Find where the given text appears and provide that cell's center as [X, Y] coordinate. 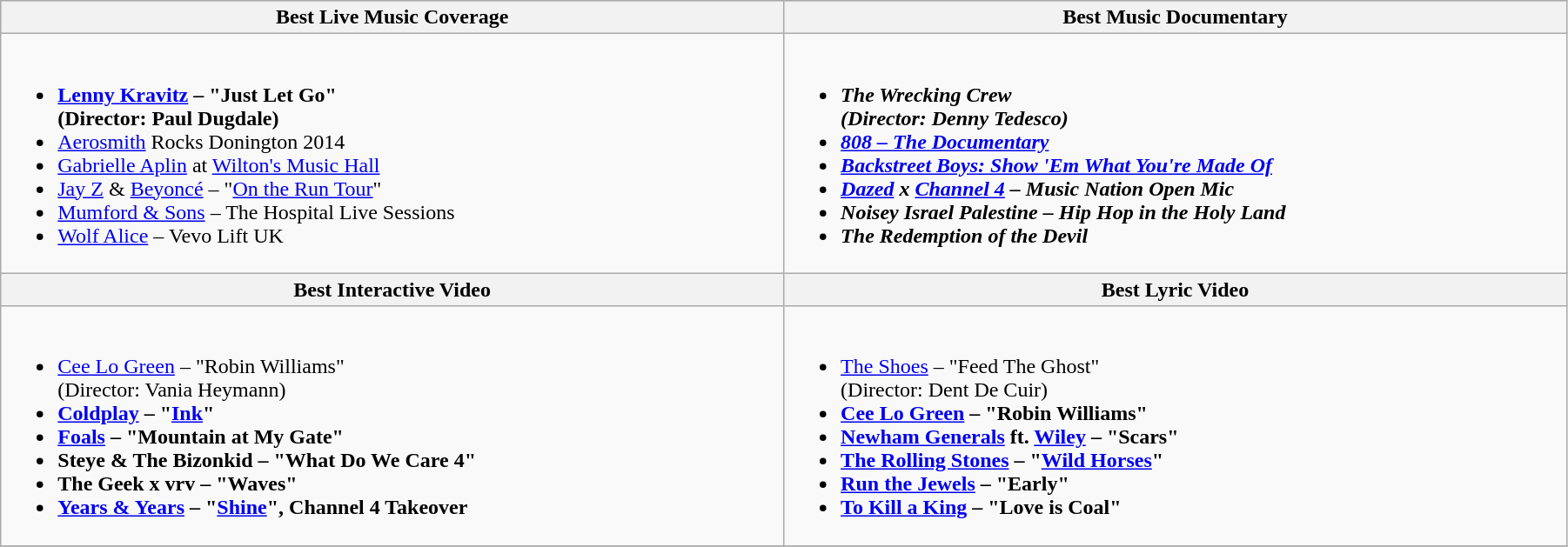
Best Music Documentary [1176, 17]
Best Live Music Coverage [392, 17]
Best Lyric Video [1176, 290]
Best Interactive Video [392, 290]
